Scan for the cell matching the given text and deliver its [x, y] coordinate at center. 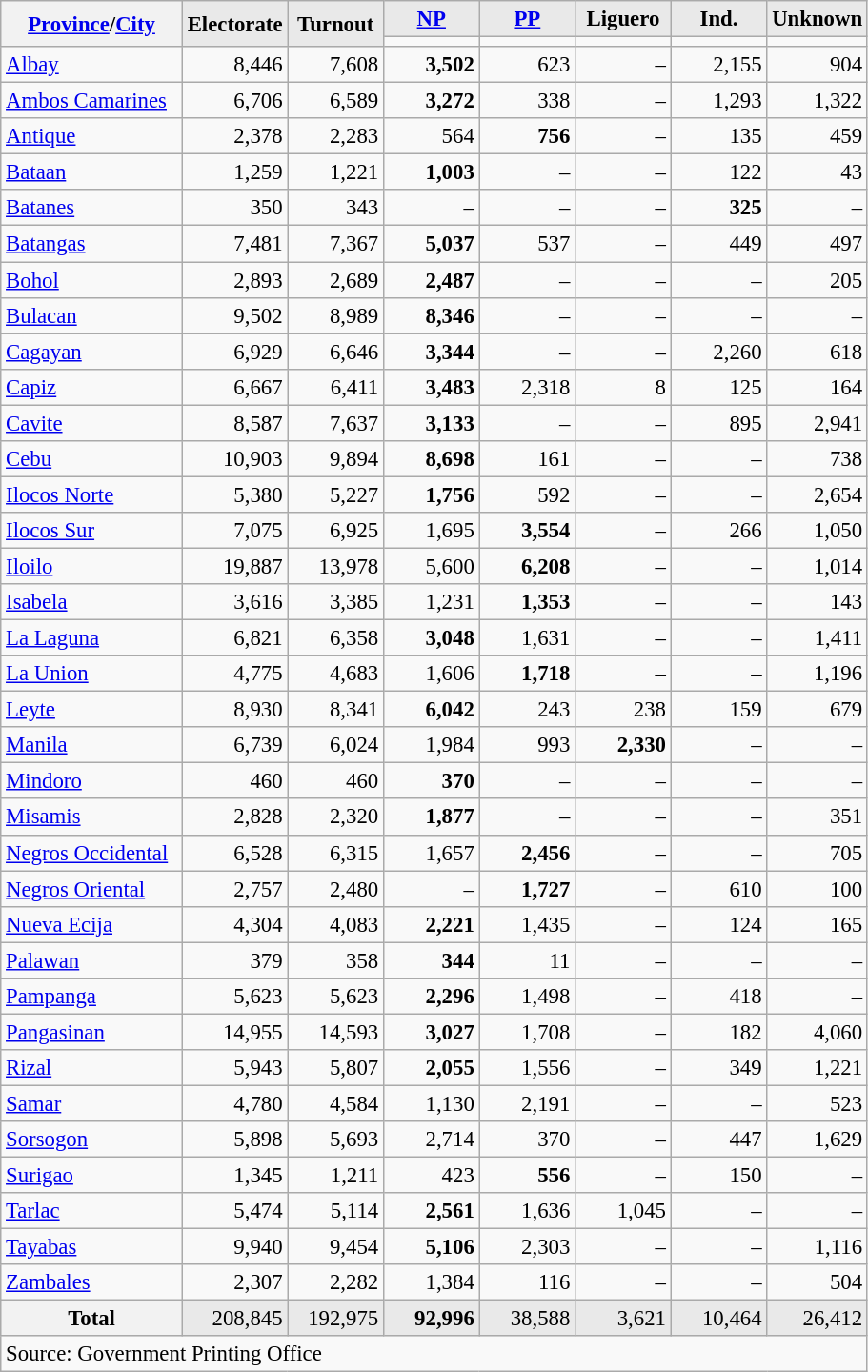
2,320 [335, 817]
143 [818, 602]
Mindoro [91, 781]
1,877 [431, 817]
1,196 [818, 674]
Nueva Ecija [91, 924]
2,456 [528, 853]
2,654 [818, 494]
Rizal [91, 1068]
5,380 [234, 494]
379 [234, 960]
8,587 [234, 423]
2,296 [431, 997]
Ambos Camarines [91, 101]
592 [528, 494]
Liguero [623, 19]
2,480 [335, 889]
2,487 [431, 280]
Cavite [91, 423]
350 [234, 209]
5,693 [335, 1140]
2,689 [335, 280]
6,358 [335, 638]
610 [718, 889]
523 [818, 1103]
5,106 [431, 1247]
895 [718, 423]
7,481 [234, 244]
459 [818, 136]
537 [528, 244]
1,984 [431, 745]
Tayabas [91, 1247]
Samar [91, 1103]
738 [818, 459]
418 [718, 997]
1,708 [528, 1032]
556 [528, 1176]
6,208 [528, 566]
Leyte [91, 710]
3,027 [431, 1032]
2,330 [623, 745]
1,045 [623, 1211]
Ilocos Sur [91, 531]
7,367 [335, 244]
623 [528, 65]
6,528 [234, 853]
5,474 [234, 1211]
4,780 [234, 1103]
8,341 [335, 710]
349 [718, 1068]
8,346 [431, 315]
116 [528, 1282]
Misamis [91, 817]
38,588 [528, 1319]
6,042 [431, 710]
5,943 [234, 1068]
9,940 [234, 1247]
135 [718, 136]
100 [818, 889]
358 [335, 960]
2,055 [431, 1068]
1,293 [718, 101]
1,411 [818, 638]
3,385 [335, 602]
243 [528, 710]
423 [431, 1176]
5,600 [431, 566]
1,116 [818, 1247]
Isabela [91, 602]
4,584 [335, 1103]
165 [818, 924]
3,502 [431, 65]
161 [528, 459]
3,133 [431, 423]
3,621 [623, 1319]
Negros Occidental [91, 853]
9,502 [234, 315]
1,259 [234, 172]
2,221 [431, 924]
1,727 [528, 889]
Sorsogon [91, 1140]
3,554 [528, 531]
9,454 [335, 1247]
Province/City [91, 24]
3,483 [431, 387]
14,593 [335, 1032]
3,272 [431, 101]
6,315 [335, 853]
1,130 [431, 1103]
7,608 [335, 65]
2,941 [818, 423]
9,894 [335, 459]
8,698 [431, 459]
266 [718, 531]
1,003 [431, 172]
Source: Government Printing Office [434, 1354]
1,211 [335, 1176]
2,283 [335, 136]
NP [431, 19]
10,903 [234, 459]
PP [528, 19]
26,412 [818, 1319]
1,718 [528, 674]
1,384 [431, 1282]
Total [91, 1319]
4,775 [234, 674]
122 [718, 172]
Bohol [91, 280]
Pampanga [91, 997]
2,191 [528, 1103]
1,353 [528, 602]
11 [528, 960]
3,048 [431, 638]
Bataan [91, 172]
1,636 [528, 1211]
2,303 [528, 1247]
10,464 [718, 1319]
1,050 [818, 531]
1,498 [528, 997]
6,706 [234, 101]
504 [818, 1282]
1,345 [234, 1176]
1,322 [818, 101]
1,631 [528, 638]
La Union [91, 674]
6,821 [234, 638]
2,828 [234, 817]
8,930 [234, 710]
Bulacan [91, 315]
Pangasinan [91, 1032]
7,075 [234, 531]
497 [818, 244]
449 [718, 244]
192,975 [335, 1319]
679 [818, 710]
5,898 [234, 1140]
4,060 [818, 1032]
1,435 [528, 924]
2,714 [431, 1140]
5,114 [335, 1211]
208,845 [234, 1319]
2,260 [718, 352]
325 [718, 209]
993 [528, 745]
238 [623, 710]
338 [528, 101]
6,589 [335, 101]
2,318 [528, 387]
3,344 [431, 352]
2,561 [431, 1211]
3,616 [234, 602]
705 [818, 853]
164 [818, 387]
Turnout [335, 24]
5,227 [335, 494]
344 [431, 960]
Iloilo [91, 566]
19,887 [234, 566]
6,024 [335, 745]
Batanes [91, 209]
2,757 [234, 889]
5,807 [335, 1068]
6,739 [234, 745]
2,893 [234, 280]
5,037 [431, 244]
4,083 [335, 924]
6,667 [234, 387]
150 [718, 1176]
2,282 [335, 1282]
125 [718, 387]
6,925 [335, 531]
43 [818, 172]
4,304 [234, 924]
2,307 [234, 1282]
Cagayan [91, 352]
6,646 [335, 352]
Antique [91, 136]
447 [718, 1140]
1,556 [528, 1068]
564 [431, 136]
4,683 [335, 674]
Ind. [718, 19]
1,606 [431, 674]
618 [818, 352]
13,978 [335, 566]
2,155 [718, 65]
Unknown [818, 19]
756 [528, 136]
Ilocos Norte [91, 494]
Batangas [91, 244]
1,756 [431, 494]
Manila [91, 745]
8,989 [335, 315]
159 [718, 710]
6,929 [234, 352]
Tarlac [91, 1211]
Palawan [91, 960]
8 [623, 387]
1,629 [818, 1140]
Capiz [91, 387]
1,695 [431, 531]
124 [718, 924]
Cebu [91, 459]
343 [335, 209]
1,657 [431, 853]
1,014 [818, 566]
8,446 [234, 65]
182 [718, 1032]
1,231 [431, 602]
Negros Oriental [91, 889]
6,411 [335, 387]
2,378 [234, 136]
92,996 [431, 1319]
351 [818, 817]
La Laguna [91, 638]
904 [818, 65]
Surigao [91, 1176]
14,955 [234, 1032]
Electorate [234, 24]
Albay [91, 65]
205 [818, 280]
7,637 [335, 423]
Zambales [91, 1282]
